Determine the (X, Y) coordinate at the center of the cell enclosing the given text.  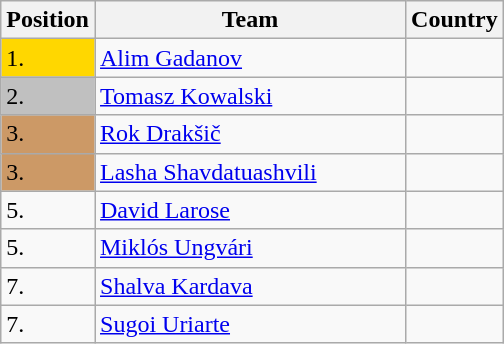
2. (48, 96)
Shalva Kardava (250, 286)
Position (48, 20)
Sugoi Uriarte (250, 324)
Tomasz Kowalski (250, 96)
David Larose (250, 210)
1. (48, 58)
Rok Drakšič (250, 134)
Team (250, 20)
Alim Gadanov (250, 58)
Lasha Shavdatuashvili (250, 172)
Miklós Ungvári (250, 248)
Country (455, 20)
